Output the (x, y) coordinate of the center of the cell containing the given text.  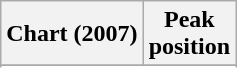
Chart (2007) (72, 34)
Peakposition (189, 34)
